Search for the cell housing the specified text and yield its [x, y] center coordinate. 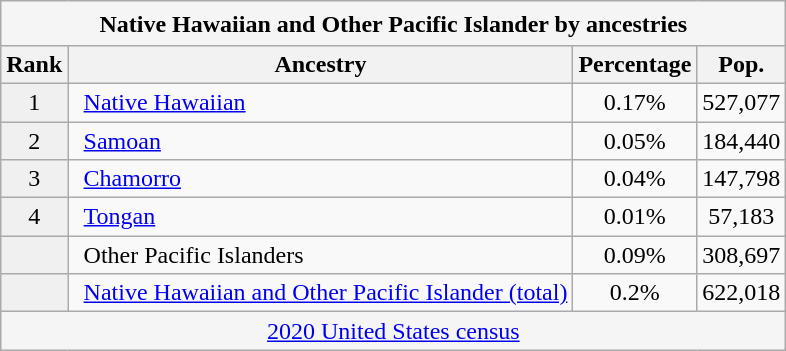
2020 United States census [394, 331]
Pop. [742, 64]
Ancestry [320, 64]
Native Hawaiian and Other Pacific Islander by ancestries [394, 24]
184,440 [742, 141]
Native Hawaiian and Other Pacific Islander (total) [320, 293]
57,183 [742, 217]
527,077 [742, 102]
0.2% [635, 293]
147,798 [742, 179]
308,697 [742, 255]
Samoan [320, 141]
0.04% [635, 179]
1 [34, 102]
622,018 [742, 293]
Rank [34, 64]
Native Hawaiian [320, 102]
0.01% [635, 217]
Tongan [320, 217]
0.09% [635, 255]
2 [34, 141]
0.05% [635, 141]
0.17% [635, 102]
Other Pacific Islanders [320, 255]
Percentage [635, 64]
3 [34, 179]
4 [34, 217]
Chamorro [320, 179]
